Search for the cell housing the specified text and yield its (x, y) center coordinate. 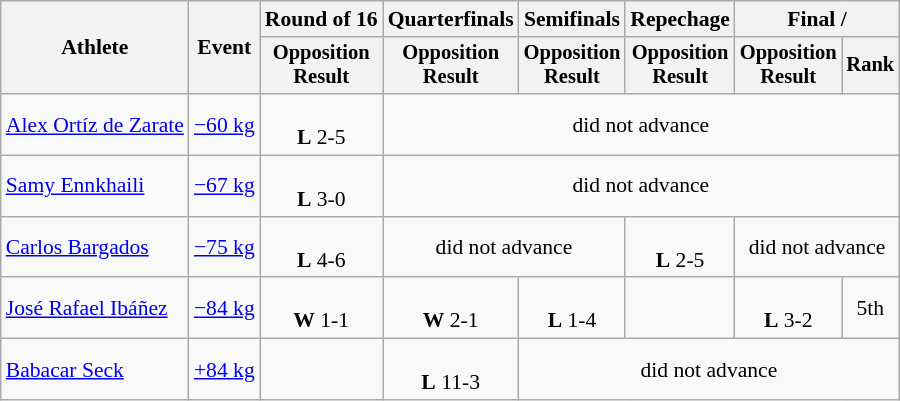
Event (224, 48)
L 1-4 (572, 308)
−60 kg (224, 124)
−84 kg (224, 308)
−75 kg (224, 248)
W 2-1 (451, 308)
Round of 16 (322, 19)
L 3-2 (788, 308)
José Rafael Ibáñez (95, 308)
Rank (871, 66)
Final / (817, 19)
L 4-6 (322, 248)
Athlete (95, 48)
Semifinals (572, 19)
+84 kg (224, 370)
L 11-3 (451, 370)
L 3-0 (322, 186)
Repechage (680, 19)
Alex Ortíz de Zarate (95, 124)
Babacar Seck (95, 370)
Quarterfinals (451, 19)
5th (871, 308)
Carlos Bargados (95, 248)
−67 kg (224, 186)
Samy Ennkhaili (95, 186)
W 1-1 (322, 308)
